Identify which cell holds the provided text, then report its [x, y] central coordinate. 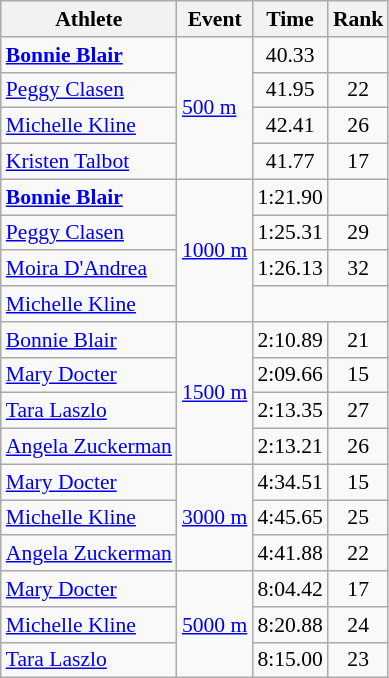
2:09.66 [290, 375]
500 m [214, 108]
Rank [358, 19]
27 [358, 411]
Time [290, 19]
4:45.65 [290, 518]
1500 m [214, 393]
3000 m [214, 518]
24 [358, 625]
40.33 [290, 55]
42.41 [290, 126]
Event [214, 19]
4:41.88 [290, 554]
41.77 [290, 162]
29 [358, 233]
1000 m [214, 250]
2:10.89 [290, 340]
25 [358, 518]
8:20.88 [290, 625]
32 [358, 269]
Kristen Talbot [89, 162]
1:21.90 [290, 197]
Moira D'Andrea [89, 269]
1:25.31 [290, 233]
4:34.51 [290, 482]
21 [358, 340]
1:26.13 [290, 269]
8:15.00 [290, 660]
41.95 [290, 90]
2:13.21 [290, 447]
2:13.35 [290, 411]
5000 m [214, 624]
23 [358, 660]
Athlete [89, 19]
8:04.42 [290, 589]
